Detect which cell encompasses the target text, then output its [x, y] center coordinate. 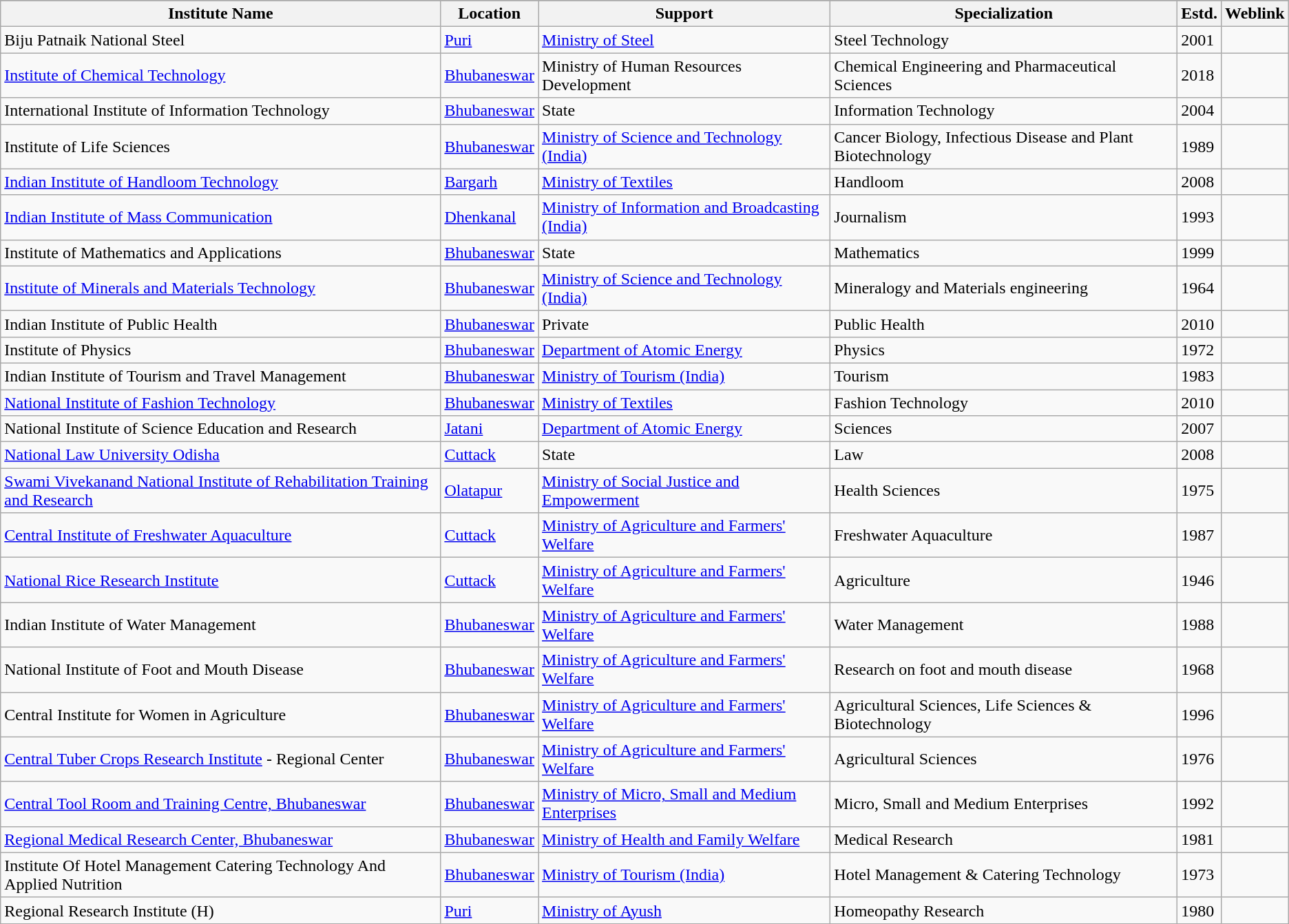
2004 [1199, 111]
Private [684, 324]
Hotel Management & Catering Technology [1004, 874]
1946 [1199, 580]
Sciences [1004, 429]
Freshwater Aquaculture [1004, 536]
Olatapur [490, 490]
1999 [1199, 253]
Agricultural Sciences, Life Sciences & Biotechnology [1004, 715]
Public Health [1004, 324]
Ministry of Steel [684, 40]
2018 [1199, 76]
Law [1004, 455]
Central Tuber Crops Research Institute - Regional Center [220, 759]
1983 [1199, 376]
Jatani [490, 429]
Mathematics [1004, 253]
Chemical Engineering and Pharmaceutical Sciences [1004, 76]
Ministry of Health and Family Welfare [684, 839]
Institute of Life Sciences [220, 146]
1973 [1199, 874]
1976 [1199, 759]
1972 [1199, 350]
Ministry of Human Resources Development [684, 76]
Central Institute of Freshwater Aquaculture [220, 536]
Agriculture [1004, 580]
Information Technology [1004, 111]
Research on foot and mouth disease [1004, 669]
Location [490, 14]
Steel Technology [1004, 40]
Support [684, 14]
Indian Institute of Water Management [220, 625]
Dhenkanal [490, 218]
Indian Institute of Tourism and Travel Management [220, 376]
1988 [1199, 625]
Central Tool Room and Training Centre, Bhubaneswar [220, 804]
Agricultural Sciences [1004, 759]
Estd. [1199, 14]
Mineralogy and Materials engineering [1004, 288]
Institute of Physics [220, 350]
Indian Institute of Mass Communication [220, 218]
Indian Institute of Handloom Technology [220, 182]
Specialization [1004, 14]
International Institute of Information Technology [220, 111]
Ministry of Micro, Small and Medium Enterprises [684, 804]
1980 [1199, 910]
Biju Patnaik National Steel [220, 40]
Tourism [1004, 376]
Ministry of Social Justice and Empowerment [684, 490]
Regional Medical Research Center, Bhubaneswar [220, 839]
Indian Institute of Public Health [220, 324]
1992 [1199, 804]
National Institute of Science Education and Research [220, 429]
Weblink [1255, 14]
Swami Vivekanand National Institute of Rehabilitation Training and Research [220, 490]
2001 [1199, 40]
Health Sciences [1004, 490]
Homeopathy Research [1004, 910]
Institute of Mathematics and Applications [220, 253]
Fashion Technology [1004, 403]
National Rice Research Institute [220, 580]
Journalism [1004, 218]
Ministry of Information and Broadcasting (India) [684, 218]
2007 [1199, 429]
Cancer Biology, Infectious Disease and Plant Biotechnology [1004, 146]
Ministry of Ayush [684, 910]
Institute of Chemical Technology [220, 76]
National Institute of Fashion Technology [220, 403]
Institute of Minerals and Materials Technology [220, 288]
Central Institute for Women in Agriculture [220, 715]
Institute Of Hotel Management Catering Technology And Applied Nutrition [220, 874]
National Institute of Foot and Mouth Disease [220, 669]
Water Management [1004, 625]
1964 [1199, 288]
Regional Research Institute (H) [220, 910]
1987 [1199, 536]
Physics [1004, 350]
1968 [1199, 669]
1996 [1199, 715]
National Law University Odisha [220, 455]
1993 [1199, 218]
1981 [1199, 839]
Micro, Small and Medium Enterprises [1004, 804]
Institute Name [220, 14]
Medical Research [1004, 839]
Handloom [1004, 182]
1975 [1199, 490]
1989 [1199, 146]
Bargarh [490, 182]
